Return [X, Y] of the center of cell containing provided text 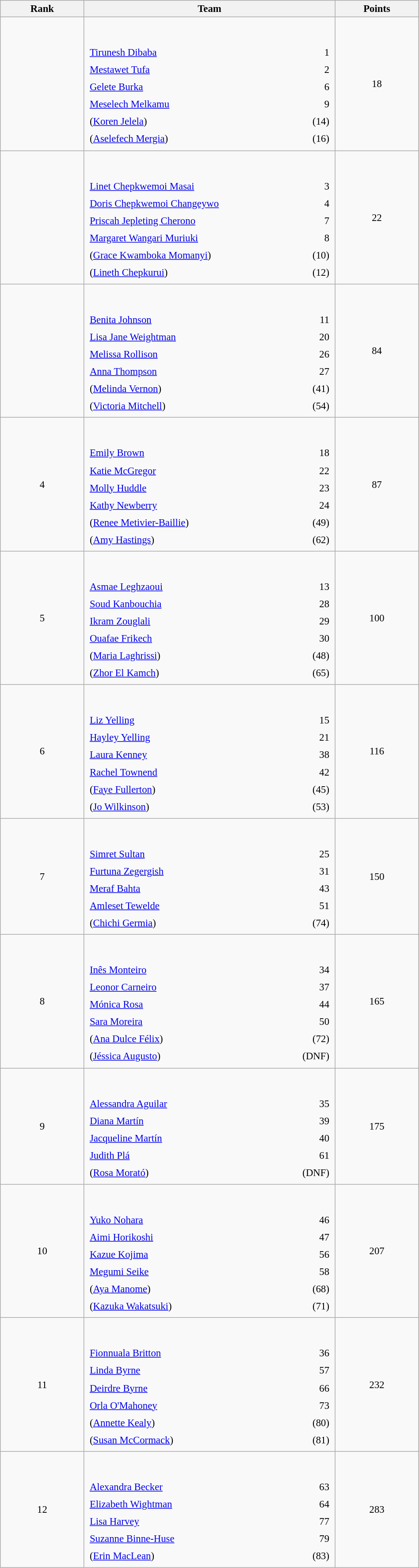
Hayley Yelling [181, 738]
51 [306, 906]
165 [377, 1001]
Orla O'Mahoney [186, 1405]
Benita Johnson [186, 320]
(Jéssica Augusto) [174, 1056]
(Renee Metivier-Baillie) [188, 522]
Lisa Harvey [186, 1522]
(Ana Dulce Félix) [174, 1039]
Simret Sultan 25 Furtuna Zegergish 31 Meraf Bahta 43 Amleset Tewelde 51 (Chichi Germia) (74) [209, 876]
Mestawet Tufa [185, 70]
38 [304, 755]
24 [311, 505]
(Aya Manome) [185, 1289]
Yuko Nohara 46 Aimi Horikoshi 47 Kazue Kojima 56 Megumi Seike 58 (Aya Manome) (68) (Kazuka Wakatsuki) (71) [209, 1251]
Elizabeth Wightman [186, 1504]
5 [42, 618]
39 [298, 1121]
34 [297, 970]
Gelete Burka [185, 87]
30 [306, 639]
(80) [308, 1423]
Anna Thompson [186, 371]
(62) [311, 540]
(53) [304, 807]
(16) [307, 139]
43 [306, 888]
(Faye Fullerton) [181, 789]
Fionnuala Britton [186, 1353]
Liz Yelling [181, 720]
(Annette Kealy) [186, 1423]
Diana Martín [175, 1121]
31 [306, 871]
26 [309, 354]
Lisa Jane Weightman [186, 337]
(72) [297, 1039]
Emily Brown 18 Katie McGregor 22 Molly Huddle 23 Kathy Newberry 24 (Renee Metivier-Baillie) (49) (Amy Hastings) (62) [209, 484]
Rank [42, 9]
Asmae Leghzaoui 13 Soud Kanbouchia 28 Ikram Zouglali 29 Ouafae Frikech 30 (Maria Laghrissi) (48) (Zhor El Kamch) (65) [209, 618]
Ouafae Frikech [183, 639]
(74) [306, 923]
20 [309, 337]
Deirdre Byrne [186, 1388]
(Amy Hastings) [188, 540]
(Susan McCormack) [186, 1440]
50 [297, 1022]
(Kazuka Wakatsuki) [185, 1306]
42 [304, 772]
Leonor Carneiro [174, 987]
77 [308, 1522]
(71) [308, 1306]
84 [377, 351]
(12) [315, 272]
28 [306, 604]
Emily Brown [188, 453]
Furtuna Zegergish [183, 871]
Tirunesh Dibaba 1 Mestawet Tufa 2 Gelete Burka 6 Meselech Melkamu 9 (Koren Jelela) (14) (Aselefech Mergia) (16) [209, 84]
Margaret Wangari Muriuki [192, 238]
Points [377, 9]
63 [308, 1487]
64 [308, 1504]
36 [308, 1353]
Laura Kenney [181, 755]
Meselech Melkamu [185, 104]
Suzanne Binne-Huse [186, 1539]
(Lineth Chepkurui) [192, 272]
25 [306, 854]
Priscah Jepleting Cherono [192, 221]
Inês Monteiro [174, 970]
(Maria Laghrissi) [183, 656]
3 [315, 186]
Team [209, 9]
150 [377, 876]
40 [298, 1138]
(41) [309, 389]
175 [377, 1126]
61 [298, 1155]
(81) [308, 1440]
10 [42, 1251]
(10) [315, 255]
21 [304, 738]
Meraf Bahta [183, 888]
Liz Yelling 15 Hayley Yelling 21 Laura Kenney 38 Rachel Townend 42 (Faye Fullerton) (45) (Jo Wilkinson) (53) [209, 751]
Alessandra Aguilar [175, 1104]
57 [308, 1370]
12 [42, 1510]
Melissa Rollison [186, 354]
(Rosa Morató) [175, 1172]
73 [308, 1405]
Mónica Rosa [174, 1005]
Simret Sultan [183, 854]
Alexandra Becker 63 Elizabeth Wightman 64 Lisa Harvey 77 Suzanne Binne-Huse 79 (Erin MacLean) (83) [209, 1510]
232 [377, 1385]
1 [307, 53]
23 [311, 487]
13 [306, 586]
(54) [309, 406]
58 [308, 1271]
(83) [308, 1556]
35 [298, 1104]
(Chichi Germia) [183, 923]
Amleset Tewelde [183, 906]
Judith Plá [175, 1155]
(Koren Jelela) [185, 122]
Inês Monteiro 34 Leonor Carneiro 37 Mónica Rosa 44 Sara Moreira 50 (Ana Dulce Félix) (72) (Jéssica Augusto) (DNF) [209, 1001]
29 [306, 621]
(65) [306, 673]
283 [377, 1510]
(45) [304, 789]
Rachel Townend [181, 772]
Jacqueline Martín [175, 1138]
(68) [308, 1289]
Aimi Horikoshi [185, 1237]
Fionnuala Britton 36 Linda Byrne 57 Deirdre Byrne 66 Orla O'Mahoney 73 (Annette Kealy) (80) (Susan McCormack) (81) [209, 1385]
Doris Chepkwemoi Changeywo [192, 203]
(48) [306, 656]
Tirunesh Dibaba [185, 53]
Yuko Nohara [185, 1220]
47 [308, 1237]
(14) [307, 122]
15 [304, 720]
Megumi Seike [185, 1271]
87 [377, 484]
56 [308, 1254]
66 [308, 1388]
Kazue Kojima [185, 1254]
(Erin MacLean) [186, 1556]
(Grace Kwamboka Momanyi) [192, 255]
207 [377, 1251]
Molly Huddle [188, 487]
(Melinda Vernon) [186, 389]
(Jo Wilkinson) [181, 807]
(49) [311, 522]
Sara Moreira [174, 1022]
Linet Chepkwemoi Masai [192, 186]
Ikram Zouglali [183, 621]
37 [297, 987]
Katie McGregor [188, 470]
46 [308, 1220]
2 [307, 70]
(Aselefech Mergia) [185, 139]
Alessandra Aguilar 35 Diana Martín 39 Jacqueline Martín 40 Judith Plá 61 (Rosa Morató) (DNF) [209, 1126]
Asmae Leghzaoui [183, 586]
Linda Byrne [186, 1370]
Alexandra Becker [186, 1487]
(Zhor El Kamch) [183, 673]
Soud Kanbouchia [183, 604]
44 [297, 1005]
116 [377, 751]
27 [309, 371]
Benita Johnson 11 Lisa Jane Weightman 20 Melissa Rollison 26 Anna Thompson 27 (Melinda Vernon) (41) (Victoria Mitchell) (54) [209, 351]
Kathy Newberry [188, 505]
100 [377, 618]
79 [308, 1539]
(Victoria Mitchell) [186, 406]
